Extract the (x, y) coordinate from the center of the cell holding the provided text.  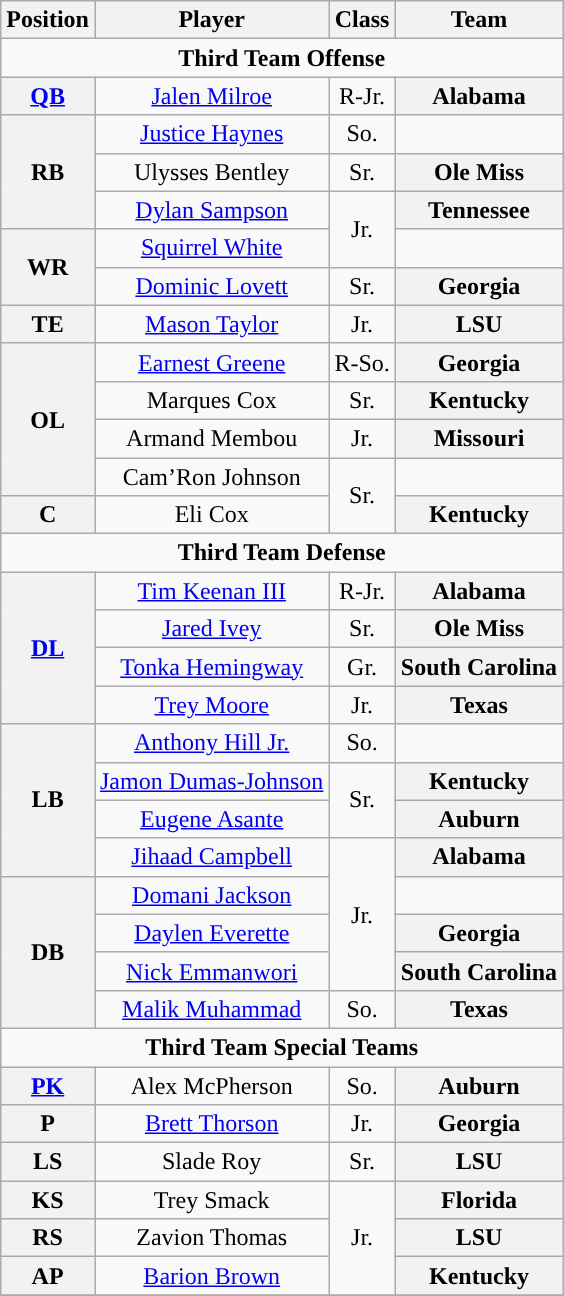
Barion Brown (211, 1276)
PK (48, 1085)
Malik Muhammad (211, 1009)
KS (48, 1200)
RS (48, 1238)
Earnest Greene (211, 362)
RB (48, 172)
DB (48, 952)
Dylan Sampson (211, 210)
WR (48, 267)
Trey Moore (211, 705)
Eugene Asante (211, 819)
Eli Cox (211, 515)
Class (362, 20)
Nick Emmanwori (211, 971)
LS (48, 1162)
Third Team Special Teams (282, 1047)
Armand Membou (211, 438)
Jared Ivey (211, 629)
Cam’Ron Johnson (211, 477)
Gr. (362, 667)
Tonka Hemingway (211, 667)
Daylen Everette (211, 933)
Tim Keenan III (211, 591)
Justice Haynes (211, 134)
DL (48, 648)
Alex McPherson (211, 1085)
Mason Taylor (211, 324)
Slade Roy (211, 1162)
Trey Smack (211, 1200)
Third Team Offense (282, 58)
Florida (478, 1200)
Marques Cox (211, 400)
Third Team Defense (282, 553)
P (48, 1124)
Dominic Lovett (211, 286)
Squirrel White (211, 248)
QB (48, 96)
Player (211, 20)
Jihaad Campbell (211, 857)
TE (48, 324)
Zavion Thomas (211, 1238)
OL (48, 419)
AP (48, 1276)
Tennessee (478, 210)
C (48, 515)
Position (48, 20)
Team (478, 20)
Missouri (478, 438)
Brett Thorson (211, 1124)
Domani Jackson (211, 895)
R-So. (362, 362)
Jalen Milroe (211, 96)
LB (48, 800)
Jamon Dumas-Johnson (211, 781)
Anthony Hill Jr. (211, 743)
Ulysses Bentley (211, 172)
